Determine the [x, y] coordinate at the center of the cell enclosing the given text.  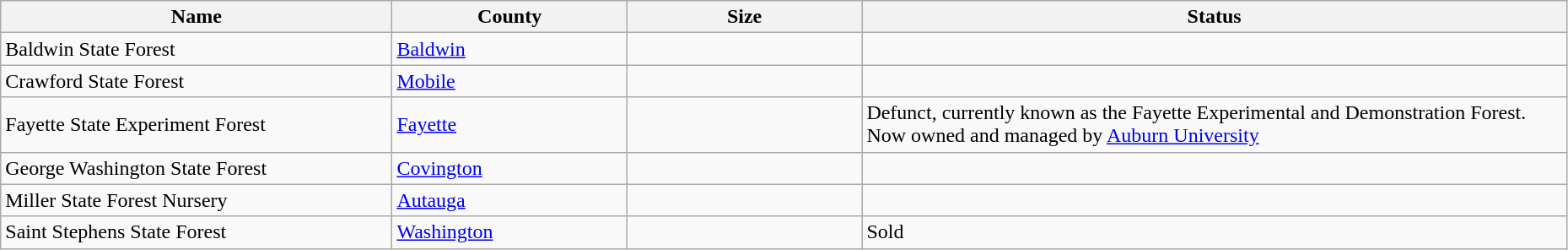
Crawford State Forest [197, 81]
Fayette [509, 125]
George Washington State Forest [197, 168]
Defunct, currently known as the Fayette Experimental and Demonstration Forest. Now owned and managed by Auburn University [1215, 125]
Baldwin State Forest [197, 49]
County [509, 17]
Fayette State Experiment Forest [197, 125]
Baldwin [509, 49]
Autauga [509, 200]
Miller State Forest Nursery [197, 200]
Size [744, 17]
Sold [1215, 232]
Covington [509, 168]
Washington [509, 232]
Mobile [509, 81]
Status [1215, 17]
Saint Stephens State Forest [197, 232]
Name [197, 17]
